Pinpoint the cell where the given text exists, returning its (x, y) midpoint coordinate. 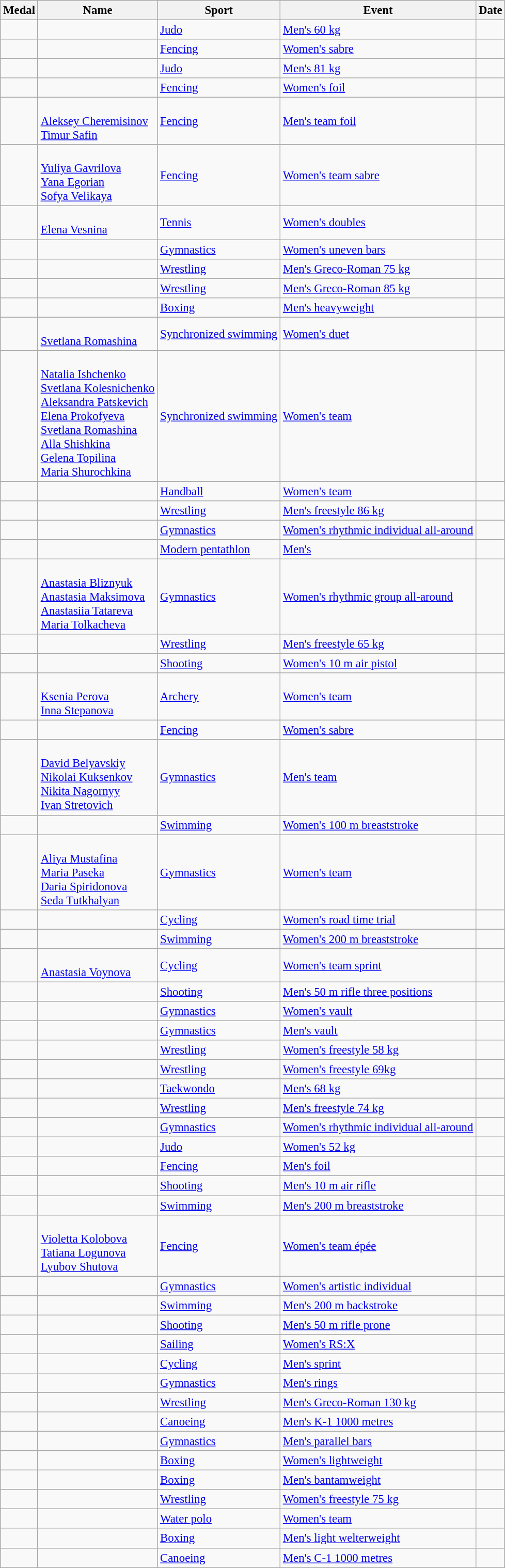
Women's duet (378, 334)
Men's 60 kg (378, 30)
Men's freestyle 65 kg (378, 644)
Men's (378, 550)
Event (378, 10)
Natalia IshchenkoSvetlana KolesnichenkoAleksandra PatskevichElena ProkofyevaSvetlana RomashinaAlla ShishkinaGelena TopilinaMaria Shurochkina (97, 416)
Sport (219, 10)
Aleksey CheremisinovTimur Safin (97, 121)
Women's rhythmic group all-around (378, 597)
Men's K-1 1000 metres (378, 1422)
Men's 50 m rifle prone (378, 1325)
Men's rings (378, 1383)
Women's 100 m breaststroke (378, 825)
Ksenia PerovaInna Stepanova (97, 697)
Women's 200 m breaststroke (378, 939)
Women's vault (378, 1011)
Handball (219, 491)
Taekwondo (219, 1089)
Women's lightweight (378, 1461)
Men's 10 m air rifle (378, 1186)
Men's 81 kg (378, 69)
Men's freestyle 74 kg (378, 1108)
Men's C-1 1000 metres (378, 1558)
Women's team épée (378, 1246)
Anastasia Voynova (97, 966)
Men's vault (378, 1030)
Men's sprint (378, 1363)
Men's Greco-Roman 85 kg (378, 288)
Date (491, 10)
Men's Greco-Roman 130 kg (378, 1402)
Anastasia BliznyukAnastasia MaksimovaAnastasiia TatarevaMaria Tolkacheva (97, 597)
Modern pentathlon (219, 550)
Men's 200 m breaststroke (378, 1205)
Women's road time trial (378, 919)
Svetlana Romashina (97, 334)
Medal (20, 10)
Women's freestyle 69kg (378, 1070)
Men's team (378, 778)
Men's 68 kg (378, 1089)
Sailing (219, 1344)
Women's artistic individual (378, 1286)
Men's light welterweight (378, 1539)
Archery (219, 697)
Men's 200 m backstroke (378, 1305)
Women's uneven bars (378, 249)
Women's doubles (378, 223)
Men's parallel bars (378, 1441)
Men's heavyweight (378, 307)
Tennis (219, 223)
Water polo (219, 1519)
Women's team sprint (378, 966)
Aliya MustafinaMaria PasekaDaria SpiridonovaSeda Tutkhalyan (97, 872)
Men's bantamweight (378, 1480)
Women's 10 m air pistol (378, 664)
Men's team foil (378, 121)
Women's freestyle 58 kg (378, 1050)
Women's 52 kg (378, 1147)
Men's freestyle 86 kg (378, 511)
Violetta KolobovaTatiana LogunovaLyubov Shutova (97, 1246)
Women's team sabre (378, 176)
Men's 50 m rifle three positions (378, 992)
Name (97, 10)
Women's RS:X (378, 1344)
Women's freestyle 75 kg (378, 1499)
David BelyavskiyNikolai KuksenkovNikita NagornyyIvan Stretovich (97, 778)
Men's Greco-Roman 75 kg (378, 269)
Women's foil (378, 88)
Men's foil (378, 1167)
Elena Vesnina (97, 223)
Yuliya GavrilovaYana EgorianSofya Velikaya (97, 176)
